Provide the [X, Y] coordinate of the cell's center where the given text is located.  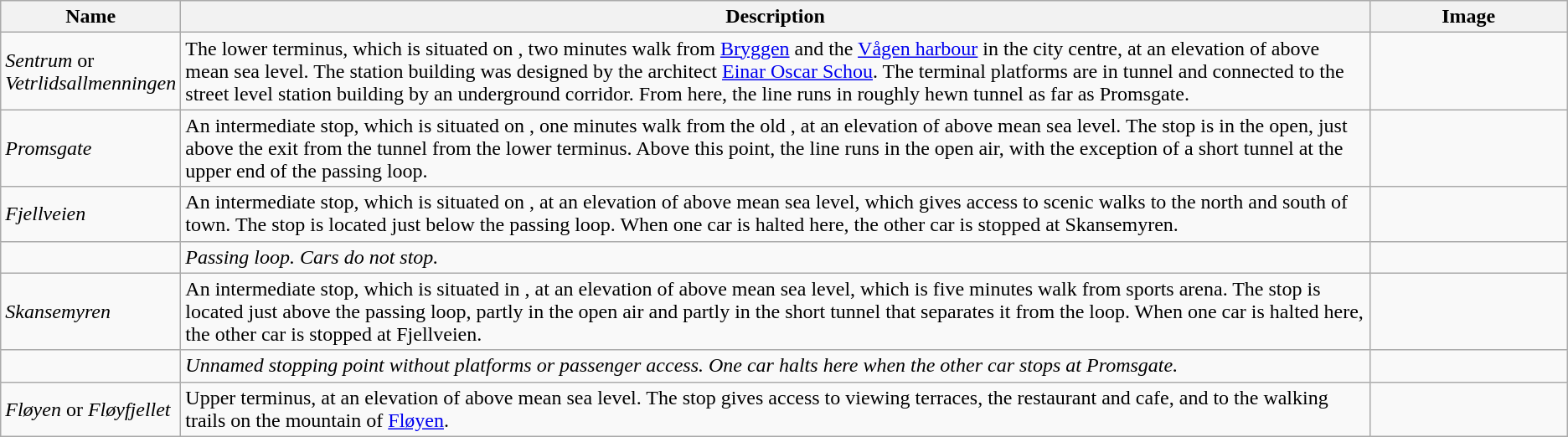
Image [1468, 17]
Promsgate [90, 148]
Description [776, 17]
Name [90, 17]
Skansemyren [90, 311]
Passing loop. Cars do not stop. [776, 257]
Fløyen or Fløyfjellet [90, 409]
Unnamed stopping point without platforms or passenger access. One car halts here when the other car stops at Promsgate. [776, 366]
Sentrum or Vetrlidsallmenningen [90, 71]
Fjellveien [90, 214]
